Search for the cell housing the specified text and yield its [X, Y] center coordinate. 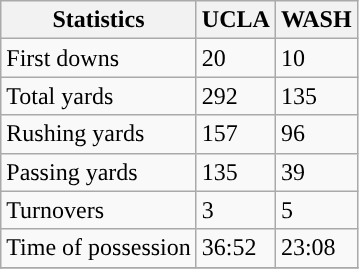
UCLA [236, 20]
Turnovers [99, 210]
20 [236, 58]
Rushing yards [99, 134]
First downs [99, 58]
36:52 [236, 248]
Passing yards [99, 172]
292 [236, 96]
5 [316, 210]
Time of possession [99, 248]
Statistics [99, 20]
WASH [316, 20]
Total yards [99, 96]
3 [236, 210]
157 [236, 134]
96 [316, 134]
39 [316, 172]
10 [316, 58]
23:08 [316, 248]
